Provide the [x, y] coordinate of the cell's center where the given text is located.  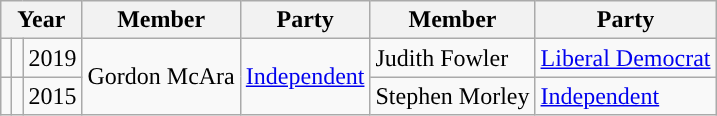
2015 [52, 96]
Stephen Morley [452, 96]
Gordon McAra [161, 77]
Year [42, 20]
2019 [52, 58]
Judith Fowler [452, 58]
Liberal Democrat [626, 58]
